Extract the [x, y] coordinate from the center of the cell holding the provided text.  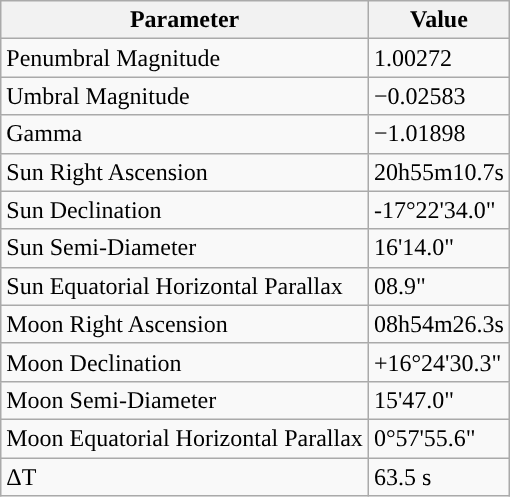
63.5 s [438, 477]
0°57'55.6" [438, 438]
16'14.0" [438, 248]
−1.01898 [438, 134]
Value [438, 20]
08h54m26.3s [438, 324]
Moon Declination [185, 362]
-17°22'34.0" [438, 210]
Umbral Magnitude [185, 96]
Sun Semi-Diameter [185, 248]
Sun Declination [185, 210]
Moon Equatorial Horizontal Parallax [185, 438]
Moon Semi-Diameter [185, 400]
Sun Right Ascension [185, 172]
−0.02583 [438, 96]
Sun Equatorial Horizontal Parallax [185, 286]
+16°24'30.3" [438, 362]
Parameter [185, 20]
1.00272 [438, 58]
08.9" [438, 286]
15'47.0" [438, 400]
ΔT [185, 477]
20h55m10.7s [438, 172]
Gamma [185, 134]
Moon Right Ascension [185, 324]
Penumbral Magnitude [185, 58]
